Return the (x, y) coordinate for the center point of the cell that contains the specified text.  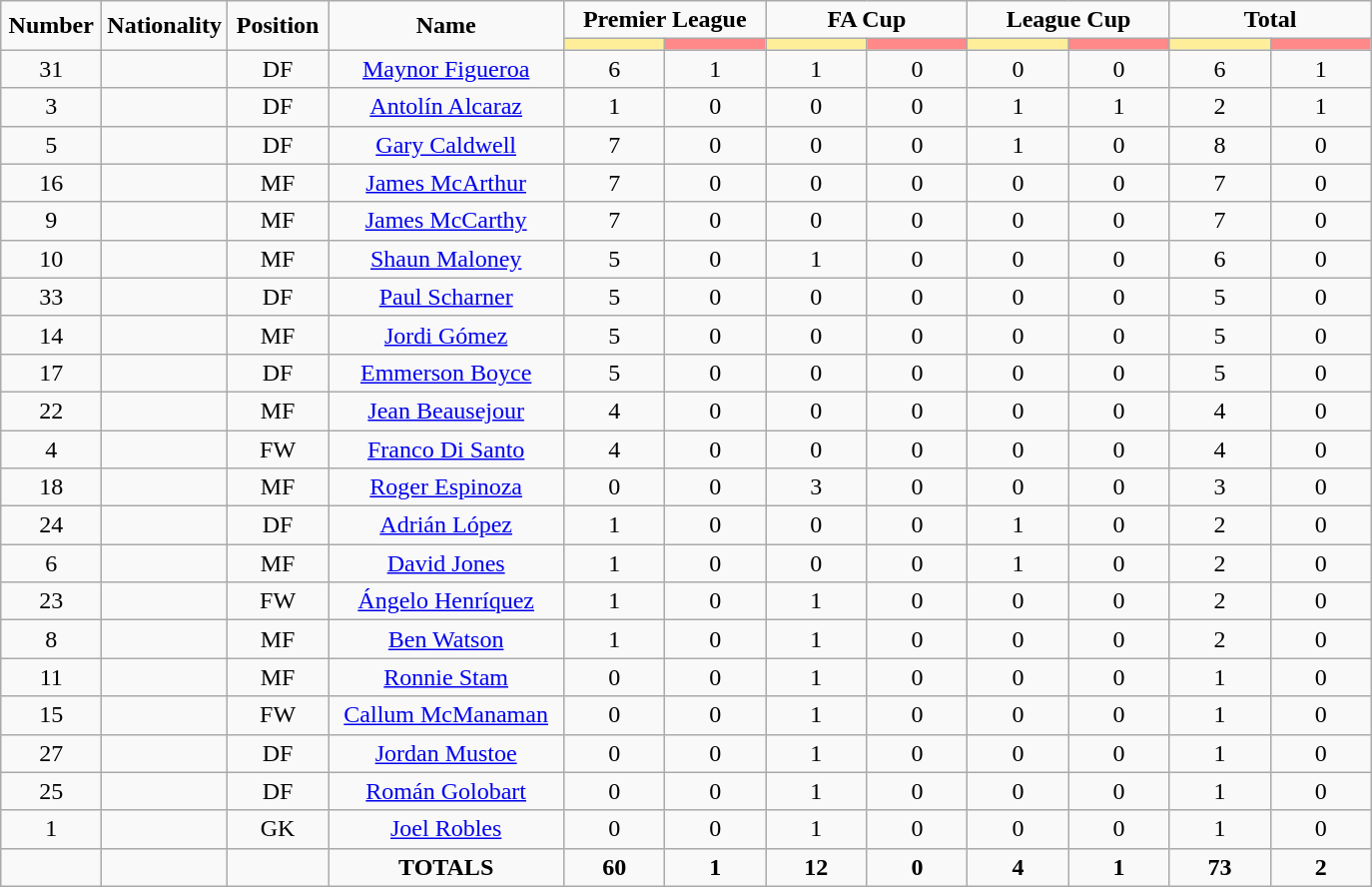
James McArthur (446, 183)
27 (52, 753)
David Jones (446, 563)
Antolín Alcaraz (446, 107)
18 (52, 487)
Gary Caldwell (446, 145)
Jean Beausejour (446, 411)
Adrián López (446, 525)
Jordan Mustoe (446, 753)
33 (52, 297)
Position (278, 26)
11 (52, 677)
League Cup (1068, 20)
James McCarthy (446, 221)
73 (1220, 867)
31 (52, 69)
Ángelo Henríquez (446, 601)
Name (446, 26)
Paul Scharner (446, 297)
Jordi Gómez (446, 335)
Maynor Figueroa (446, 69)
23 (52, 601)
Joel Robles (446, 829)
Emmerson Boyce (446, 373)
60 (615, 867)
Ronnie Stam (446, 677)
16 (52, 183)
12 (817, 867)
14 (52, 335)
22 (52, 411)
TOTALS (446, 867)
17 (52, 373)
GK (278, 829)
Ben Watson (446, 639)
Number (52, 26)
10 (52, 259)
Shaun Maloney (446, 259)
9 (52, 221)
24 (52, 525)
Total (1270, 20)
25 (52, 791)
Callum McManaman (446, 715)
Nationality (165, 26)
Roger Espinoza (446, 487)
Franco Di Santo (446, 448)
Román Golobart (446, 791)
15 (52, 715)
FA Cup (867, 20)
Premier League (665, 20)
